Scan for the cell matching the given text and deliver its [X, Y] coordinate at center. 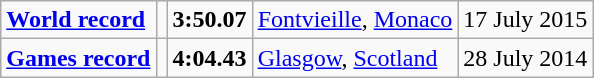
4:04.43 [210, 58]
17 July 2015 [526, 20]
Glasgow, Scotland [355, 58]
World record [78, 20]
Games record [78, 58]
28 July 2014 [526, 58]
3:50.07 [210, 20]
Fontvieille, Monaco [355, 20]
